Identify which cell holds the provided text, then report its (X, Y) central coordinate. 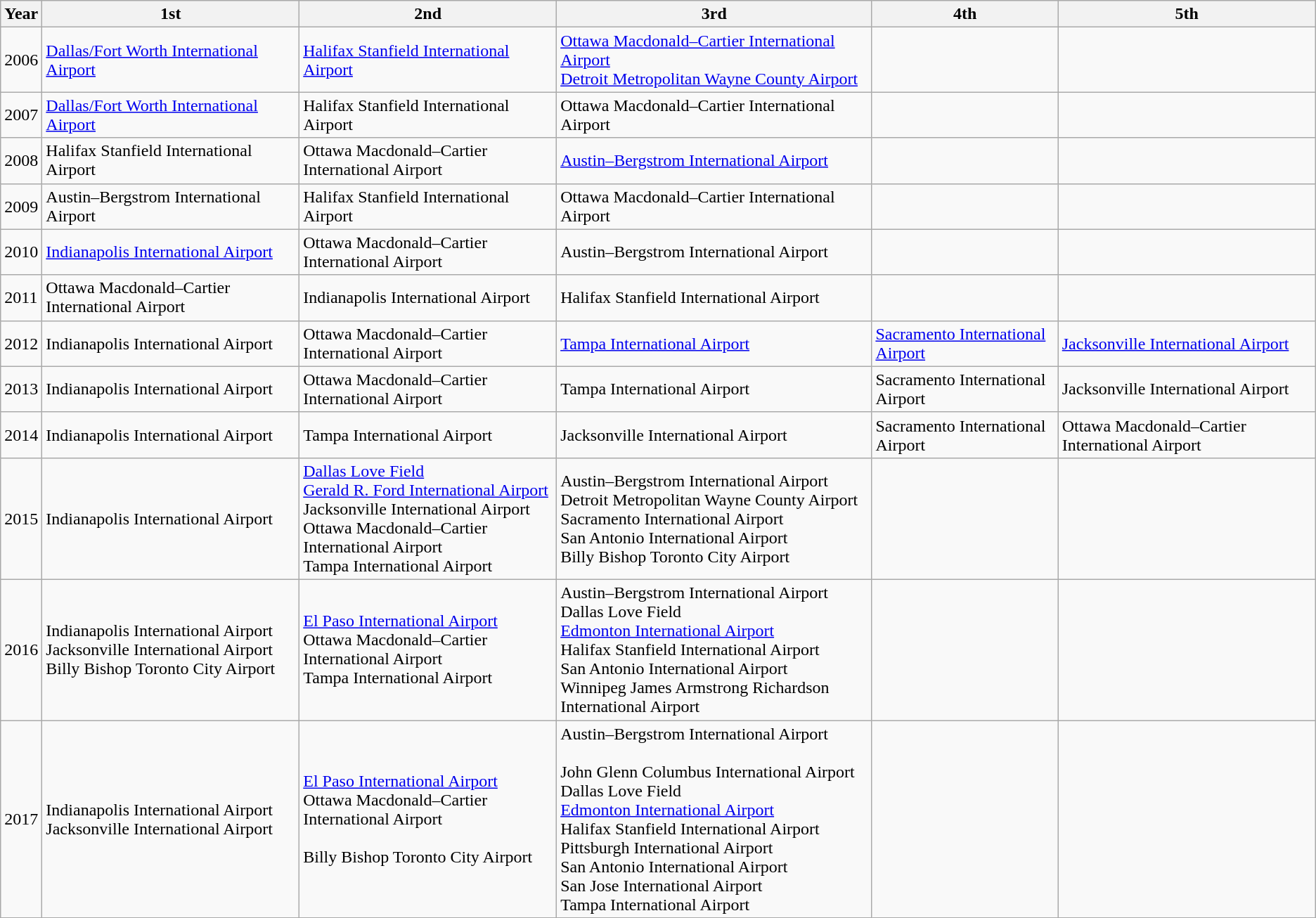
El Paso International Airport Ottawa Macdonald–Cartier International Airport Billy Bishop Toronto City Airport (428, 818)
Ottawa Macdonald–Cartier International Airport Detroit Metropolitan Wayne County Airport (714, 60)
Indianapolis International Airport Jacksonville International Airport Billy Bishop Toronto City Airport (171, 649)
2nd (428, 14)
2012 (21, 343)
2007 (21, 115)
2013 (21, 389)
4th (965, 14)
2011 (21, 298)
2008 (21, 160)
El Paso International Airport Ottawa Macdonald–Cartier International Airport Tampa International Airport (428, 649)
2009 (21, 207)
Year (21, 14)
1st (171, 14)
2014 (21, 434)
3rd (714, 14)
5th (1187, 14)
2006 (21, 60)
2016 (21, 649)
2010 (21, 252)
2017 (21, 818)
2015 (21, 519)
Indianapolis International Airport Jacksonville International Airport (171, 818)
